Find where the given text appears and provide that cell's center as (X, Y) coordinate. 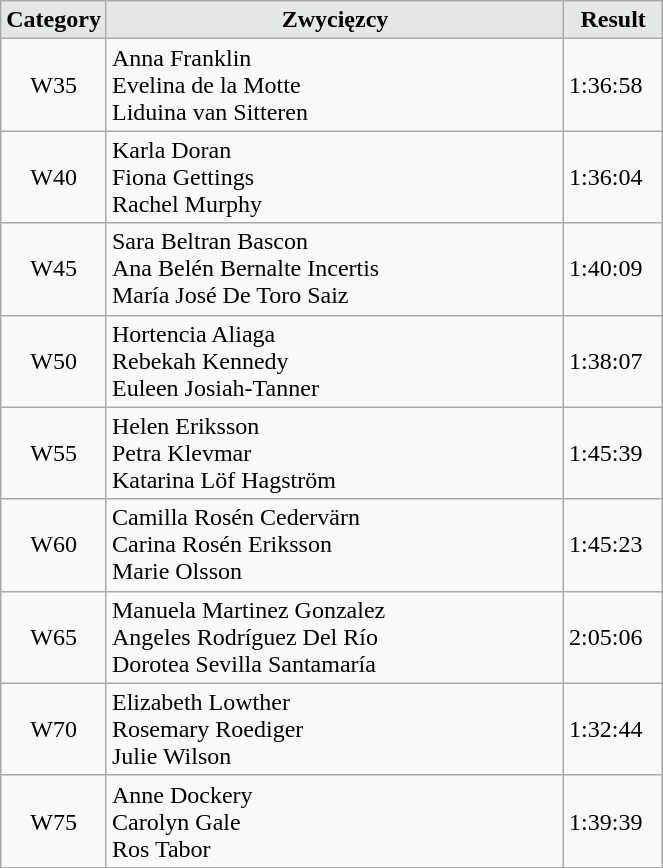
1:36:58 (614, 85)
Hortencia Aliaga Rebekah Kennedy Euleen Josiah-Tanner (334, 361)
1:39:39 (614, 821)
W45 (54, 269)
Camilla Rosén Cedervärn Carina Rosén Eriksson Marie Olsson (334, 545)
W60 (54, 545)
Karla Doran Fiona Gettings Rachel Murphy (334, 177)
Elizabeth Lowther Rosemary Roediger Julie Wilson (334, 729)
1:45:23 (614, 545)
1:32:44 (614, 729)
W75 (54, 821)
W55 (54, 453)
Manuela Martinez Gonzalez Angeles Rodríguez Del Río Dorotea Sevilla Santamaría (334, 637)
Anne Dockery Carolyn Gale Ros Tabor (334, 821)
1:45:39 (614, 453)
1:40:09 (614, 269)
Helen Eriksson Petra Klevmar Katarina Löf Hagström (334, 453)
Zwycięzcy (334, 20)
W65 (54, 637)
W40 (54, 177)
W50 (54, 361)
Anna Franklin Evelina de la Motte Liduina van Sitteren (334, 85)
Category (54, 20)
Result (614, 20)
W70 (54, 729)
1:36:04 (614, 177)
2:05:06 (614, 637)
W35 (54, 85)
1:38:07 (614, 361)
Sara Beltran Bascon Ana Belén Bernalte Incertis María José De Toro Saiz (334, 269)
